Identify which cell holds the provided text, then report its (X, Y) central coordinate. 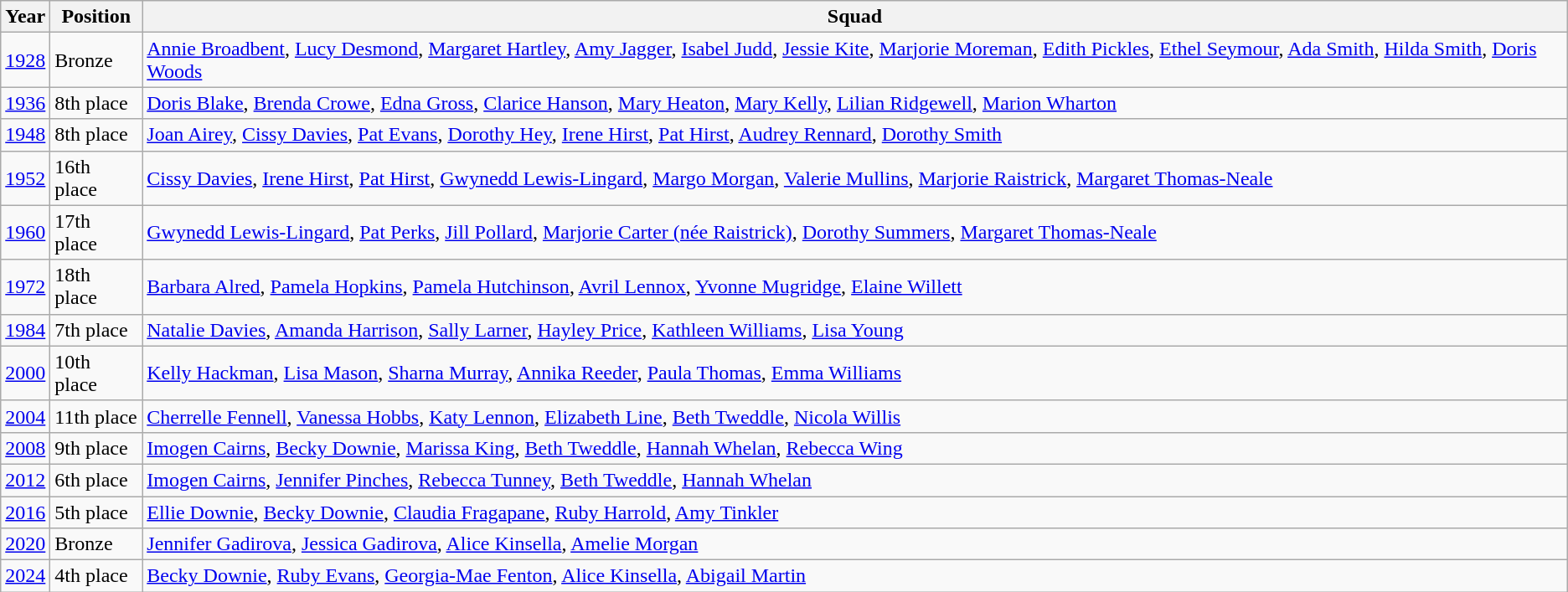
Squad (854, 17)
16th place (96, 178)
Jennifer Gadirova, Jessica Gadirova, Alice Kinsella, Amelie Morgan (854, 544)
17th place (96, 233)
2020 (25, 544)
9th place (96, 448)
5th place (96, 512)
1928 (25, 60)
2000 (25, 373)
10th place (96, 373)
Gwynedd Lewis-Lingard, Pat Perks, Jill Pollard, Marjorie Carter (née Raistrick), Dorothy Summers, Margaret Thomas-Neale (854, 233)
2008 (25, 448)
Position (96, 17)
1948 (25, 135)
1936 (25, 103)
Natalie Davies, Amanda Harrison, Sally Larner, Hayley Price, Kathleen Williams, Lisa Young (854, 330)
7th place (96, 330)
18th place (96, 286)
Cissy Davies, Irene Hirst, Pat Hirst, Gwynedd Lewis-Lingard, Margo Morgan, Valerie Mullins, Marjorie Raistrick, Margaret Thomas-Neale (854, 178)
1984 (25, 330)
Imogen Cairns, Jennifer Pinches, Rebecca Tunney, Beth Tweddle, Hannah Whelan (854, 480)
2024 (25, 576)
4th place (96, 576)
11th place (96, 416)
Imogen Cairns, Becky Downie, Marissa King, Beth Tweddle, Hannah Whelan, Rebecca Wing (854, 448)
1952 (25, 178)
2004 (25, 416)
Joan Airey, Cissy Davies, Pat Evans, Dorothy Hey, Irene Hirst, Pat Hirst, Audrey Rennard, Dorothy Smith (854, 135)
Cherrelle Fennell, Vanessa Hobbs, Katy Lennon, Elizabeth Line, Beth Tweddle, Nicola Willis (854, 416)
2016 (25, 512)
1972 (25, 286)
1960 (25, 233)
Year (25, 17)
Becky Downie, Ruby Evans, Georgia-Mae Fenton, Alice Kinsella, Abigail Martin (854, 576)
Barbara Alred, Pamela Hopkins, Pamela Hutchinson, Avril Lennox, Yvonne Mugridge, Elaine Willett (854, 286)
2012 (25, 480)
6th place (96, 480)
Ellie Downie, Becky Downie, Claudia Fragapane, Ruby Harrold, Amy Tinkler (854, 512)
Doris Blake, Brenda Crowe, Edna Gross, Clarice Hanson, Mary Heaton, Mary Kelly, Lilian Ridgewell, Marion Wharton (854, 103)
Kelly Hackman, Lisa Mason, Sharna Murray, Annika Reeder, Paula Thomas, Emma Williams (854, 373)
